Extract the [x, y] coordinate from the center of the cell holding the provided text.  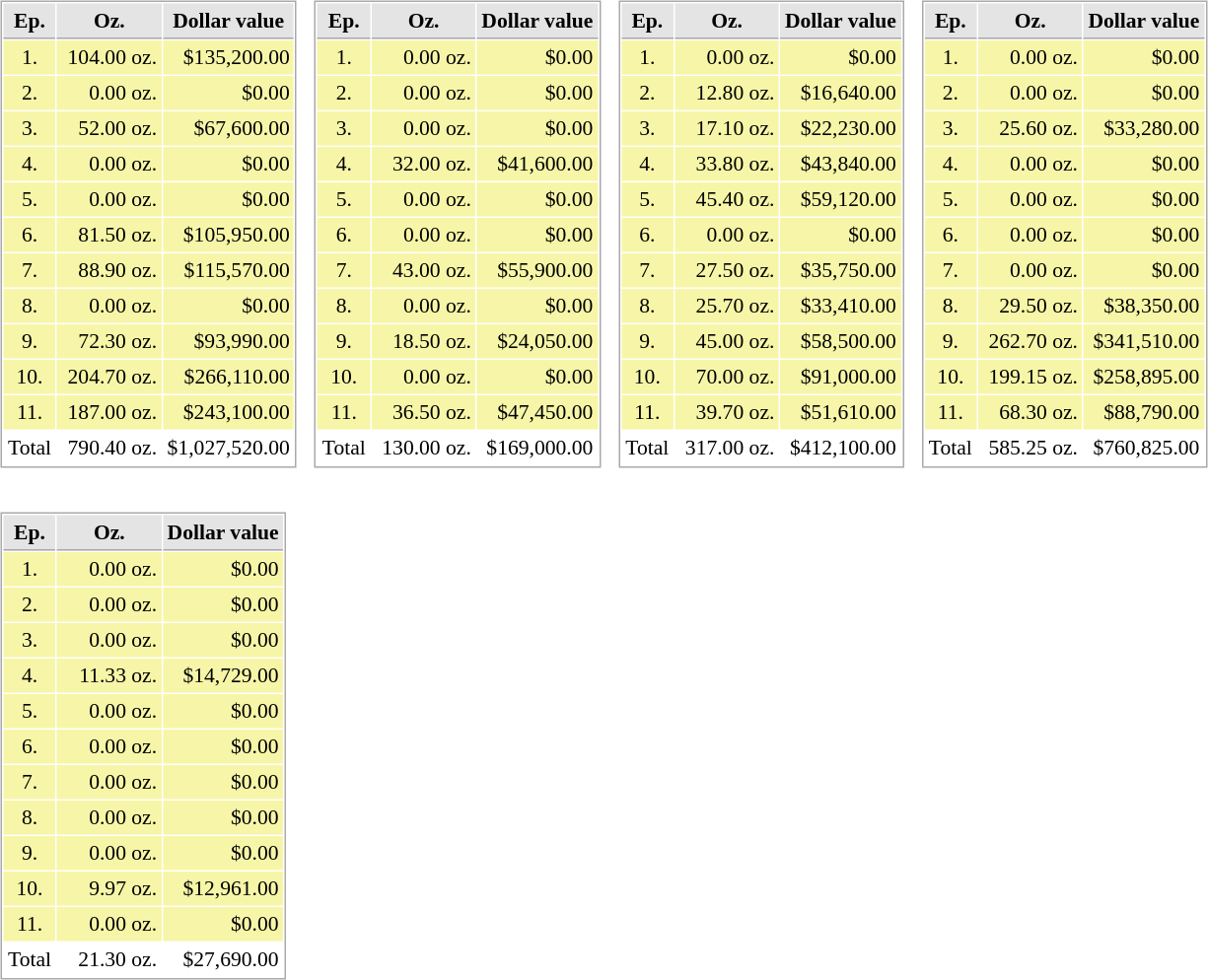
45.40 oz. [727, 199]
$12,961.00 [223, 888]
$35,750.00 [840, 270]
204.70 oz. [109, 377]
130.00 oz. [424, 448]
$33,280.00 [1144, 128]
43.00 oz. [424, 270]
317.00 oz. [727, 448]
12.80 oz. [727, 93]
72.30 oz. [109, 341]
88.90 oz. [109, 270]
36.50 oz. [424, 412]
$38,350.00 [1144, 306]
$243,100.00 [229, 412]
9.97 oz. [109, 888]
$67,600.00 [229, 128]
11.33 oz. [109, 675]
$59,120.00 [840, 199]
25.60 oz. [1030, 128]
585.25 oz. [1030, 448]
21.30 oz. [109, 959]
32.00 oz. [424, 164]
$47,450.00 [537, 412]
17.10 oz. [727, 128]
262.70 oz. [1030, 341]
$51,610.00 [840, 412]
$43,840.00 [840, 164]
45.00 oz. [727, 341]
$258,895.00 [1144, 377]
$58,500.00 [840, 341]
$55,900.00 [537, 270]
$27,690.00 [223, 959]
$105,950.00 [229, 235]
81.50 oz. [109, 235]
$169,000.00 [537, 448]
$33,410.00 [840, 306]
$341,510.00 [1144, 341]
39.70 oz. [727, 412]
$760,825.00 [1144, 448]
104.00 oz. [109, 57]
$115,570.00 [229, 270]
$41,600.00 [537, 164]
199.15 oz. [1030, 377]
52.00 oz. [109, 128]
790.40 oz. [109, 448]
$266,110.00 [229, 377]
27.50 oz. [727, 270]
$88,790.00 [1144, 412]
187.00 oz. [109, 412]
$135,200.00 [229, 57]
18.50 oz. [424, 341]
$412,100.00 [840, 448]
$93,990.00 [229, 341]
68.30 oz. [1030, 412]
$14,729.00 [223, 675]
$16,640.00 [840, 93]
70.00 oz. [727, 377]
$22,230.00 [840, 128]
$1,027,520.00 [229, 448]
$24,050.00 [537, 341]
33.80 oz. [727, 164]
$91,000.00 [840, 377]
25.70 oz. [727, 306]
29.50 oz. [1030, 306]
